Return (x, y) of the center of cell containing provided text 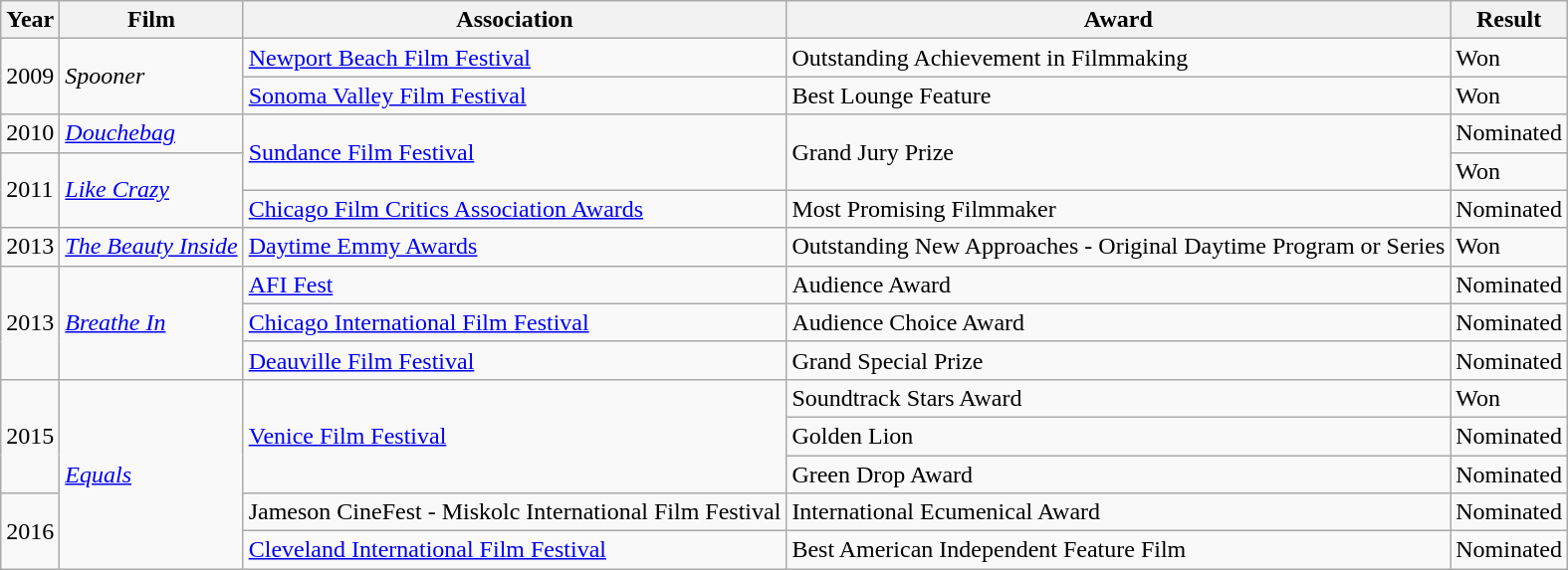
Newport Beach Film Festival (515, 58)
Green Drop Award (1119, 475)
Chicago International Film Festival (515, 322)
Deauville Film Festival (515, 360)
Most Promising Filmmaker (1119, 209)
Award (1119, 20)
The Beauty Inside (151, 247)
Sonoma Valley Film Festival (515, 95)
Grand Special Prize (1119, 360)
Year (30, 20)
Grand Jury Prize (1119, 152)
Chicago Film Critics Association Awards (515, 209)
Association (515, 20)
Outstanding New Approaches - Original Daytime Program or Series (1119, 247)
AFI Fest (515, 285)
Cleveland International Film Festival (515, 550)
Soundtrack Stars Award (1119, 398)
Daytime Emmy Awards (515, 247)
2011 (30, 190)
Jameson CineFest - Miskolc International Film Festival (515, 512)
Douchebag (151, 133)
Audience Choice Award (1119, 322)
Like Crazy (151, 190)
Breathe In (151, 322)
2010 (30, 133)
2009 (30, 77)
Result (1509, 20)
Spooner (151, 77)
Audience Award (1119, 285)
2015 (30, 436)
Golden Lion (1119, 436)
Equals (151, 474)
International Ecumenical Award (1119, 512)
Venice Film Festival (515, 436)
Best Lounge Feature (1119, 95)
Outstanding Achievement in Filmmaking (1119, 58)
Film (151, 20)
2016 (30, 531)
Sundance Film Festival (515, 152)
Best American Independent Feature Film (1119, 550)
